Find where the given text appears and provide that cell's center as (x, y) coordinate. 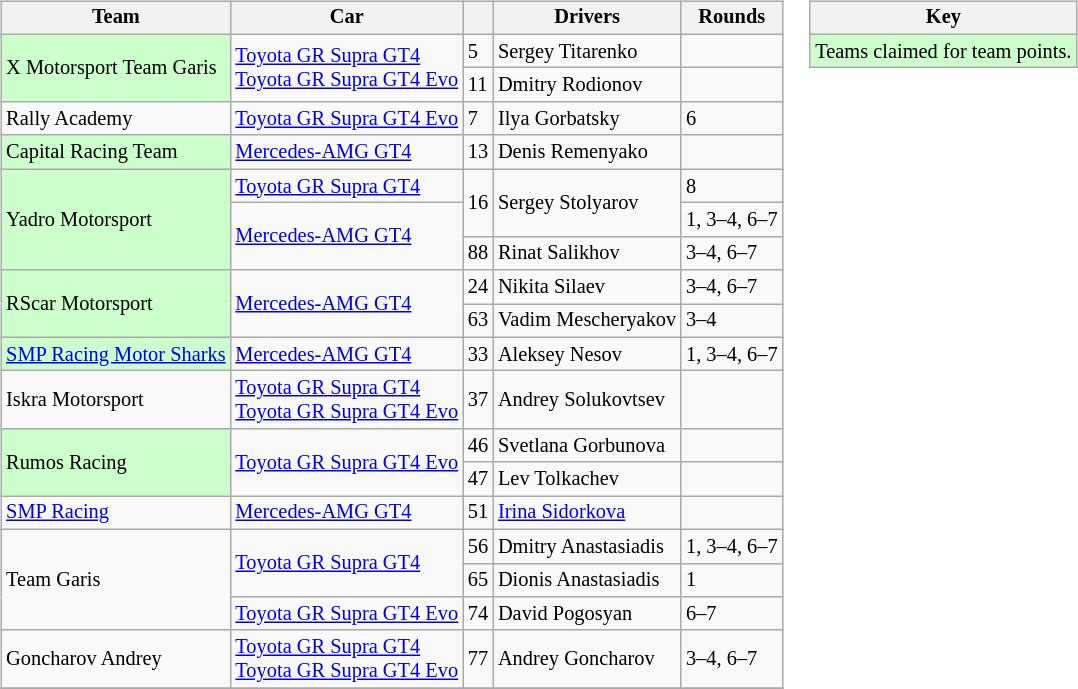
Lev Tolkachev (587, 479)
Ilya Gorbatsky (587, 119)
Team (116, 18)
16 (478, 202)
Aleksey Nesov (587, 354)
Iskra Motorsport (116, 400)
Team Garis (116, 580)
37 (478, 400)
Dionis Anastasiadis (587, 580)
Goncharov Andrey (116, 659)
51 (478, 513)
Vadim Mescheryakov (587, 321)
SMP Racing Motor Sharks (116, 354)
Sergey Stolyarov (587, 202)
Andrey Goncharov (587, 659)
Rally Academy (116, 119)
88 (478, 253)
5 (478, 51)
65 (478, 580)
David Pogosyan (587, 614)
Toyota GR Supra GT4 Toyota GR Supra GT4 Evo (347, 68)
X Motorsport Team Garis (116, 68)
11 (478, 85)
8 (732, 186)
6 (732, 119)
Denis Remenyako (587, 152)
Irina Sidorkova (587, 513)
24 (478, 287)
74 (478, 614)
Andrey Solukovtsev (587, 400)
Teams claimed for team points. (943, 51)
Key (943, 18)
RScar Motorsport (116, 304)
7 (478, 119)
3–4 (732, 321)
46 (478, 446)
Dmitry Rodionov (587, 85)
Nikita Silaev (587, 287)
SMP Racing (116, 513)
77 (478, 659)
6–7 (732, 614)
Rinat Salikhov (587, 253)
Svetlana Gorbunova (587, 446)
47 (478, 479)
Capital Racing Team (116, 152)
13 (478, 152)
Drivers (587, 18)
Sergey Titarenko (587, 51)
33 (478, 354)
Dmitry Anastasiadis (587, 546)
Rounds (732, 18)
63 (478, 321)
1 (732, 580)
Rumos Racing (116, 462)
Car (347, 18)
Yadro Motorsport (116, 220)
56 (478, 546)
